Determine the [x, y] coordinate at the center of the cell enclosing the given text.  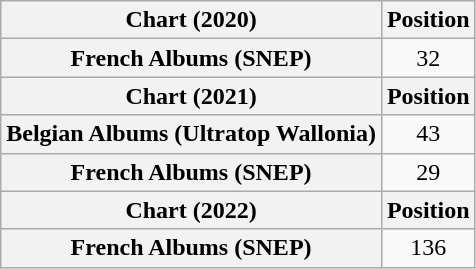
43 [428, 134]
Chart (2021) [192, 96]
136 [428, 248]
Chart (2020) [192, 20]
Chart (2022) [192, 210]
29 [428, 172]
32 [428, 58]
Belgian Albums (Ultratop Wallonia) [192, 134]
